Return the [x, y] coordinate for the center point of the cell that contains the specified text.  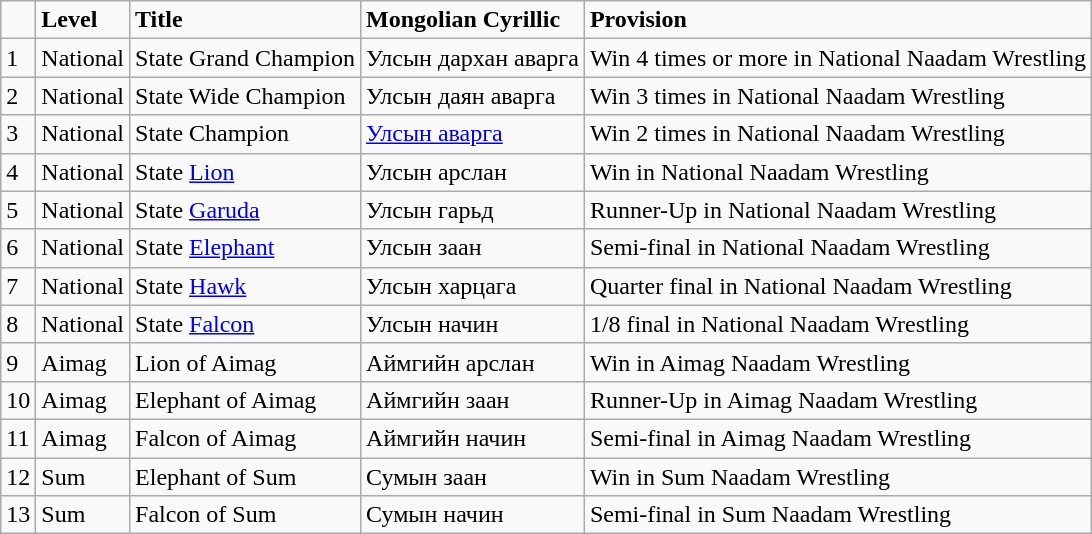
State Hawk [246, 286]
State Wide Champion [246, 96]
4 [18, 172]
Улсын арслан [473, 172]
Win in Aimag Naadam Wrestling [838, 362]
Elephant of Aimag [246, 400]
Title [246, 20]
Runner-Up in National Naadam Wrestling [838, 210]
7 [18, 286]
Semi-final in Sum Naadam Wrestling [838, 515]
State Falcon [246, 324]
13 [18, 515]
Улсын заан [473, 248]
Runner-Up in Aimag Naadam Wrestling [838, 400]
State Garuda [246, 210]
1 [18, 58]
Quarter final in National Naadam Wrestling [838, 286]
Улсын аварга [473, 134]
Semi-final in Aimag Naadam Wrestling [838, 438]
Level [83, 20]
Улсын дархан аварга [473, 58]
Provision [838, 20]
6 [18, 248]
Сумын начин [473, 515]
2 [18, 96]
Falcon of Aimag [246, 438]
Улсын гарьд [473, 210]
Semi-final in National Naadam Wrestling [838, 248]
12 [18, 477]
9 [18, 362]
State Lion [246, 172]
10 [18, 400]
Сумын заан [473, 477]
Win 4 times or more in National Naadam Wrestling [838, 58]
5 [18, 210]
8 [18, 324]
Улсын даян аварга [473, 96]
Win in National Naadam Wrestling [838, 172]
Lion of Aimag [246, 362]
Falcon of Sum [246, 515]
Mongolian Cyrillic [473, 20]
3 [18, 134]
Аймгийн заан [473, 400]
Win in Sum Naadam Wrestling [838, 477]
Elephant of Sum [246, 477]
Win 2 times in National Naadam Wrestling [838, 134]
11 [18, 438]
Аймгийн арслан [473, 362]
State Elephant [246, 248]
1/8 final in National Naadam Wrestling [838, 324]
State Grand Champion [246, 58]
Улсын начин [473, 324]
State Champion [246, 134]
Улсын харцага [473, 286]
Аймгийн начин [473, 438]
Win 3 times in National Naadam Wrestling [838, 96]
